For the text-containing cell, return its midpoint in (x, y) coordinate format. 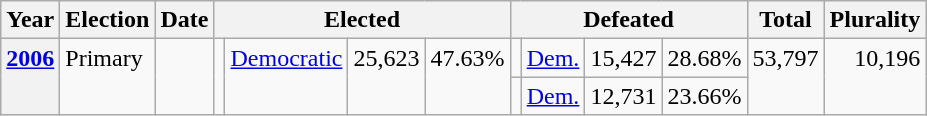
23.66% (704, 96)
28.68% (704, 58)
Election (108, 20)
10,196 (875, 77)
Date (184, 20)
Primary (108, 77)
Elected (362, 20)
47.63% (468, 77)
53,797 (786, 77)
Total (786, 20)
25,623 (386, 77)
Plurality (875, 20)
Year (30, 20)
Democratic (286, 77)
15,427 (624, 58)
2006 (30, 77)
12,731 (624, 96)
Defeated (628, 20)
